Scan for the cell matching the given text and deliver its [X, Y] coordinate at center. 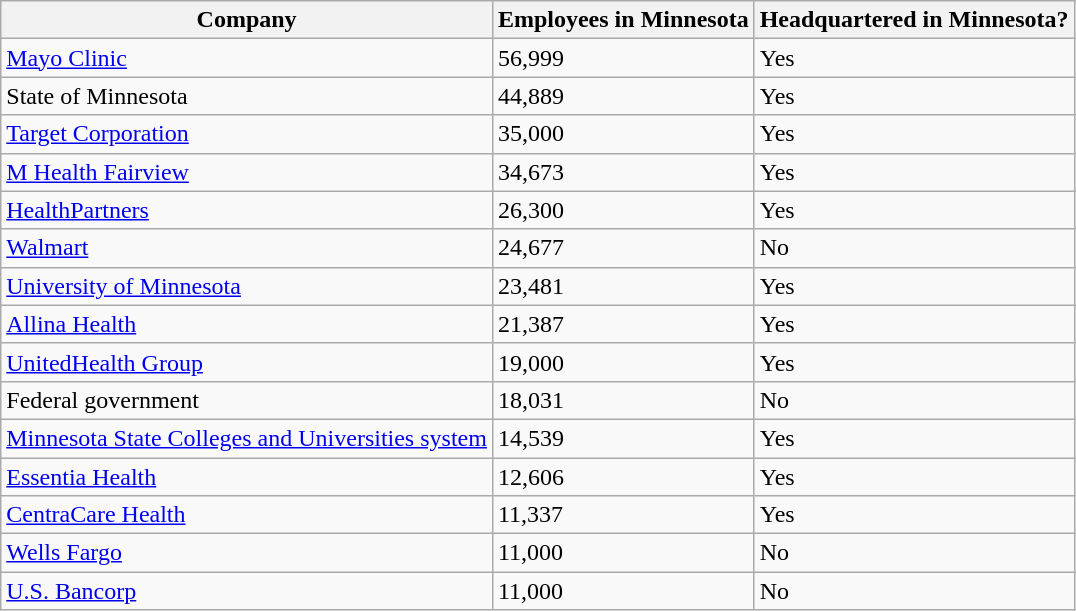
34,673 [623, 172]
Target Corporation [247, 134]
Walmart [247, 248]
26,300 [623, 210]
24,677 [623, 248]
CentraCare Health [247, 515]
Wells Fargo [247, 553]
56,999 [623, 58]
11,337 [623, 515]
Headquartered in Minnesota? [914, 20]
Minnesota State Colleges and Universities system [247, 438]
Essentia Health [247, 477]
M Health Fairview [247, 172]
14,539 [623, 438]
12,606 [623, 477]
UnitedHealth Group [247, 362]
18,031 [623, 400]
U.S. Bancorp [247, 591]
35,000 [623, 134]
Mayo Clinic [247, 58]
State of Minnesota [247, 96]
Allina Health [247, 324]
Employees in Minnesota [623, 20]
HealthPartners [247, 210]
Company [247, 20]
23,481 [623, 286]
19,000 [623, 362]
University of Minnesota [247, 286]
44,889 [623, 96]
21,387 [623, 324]
Federal government [247, 400]
